Extract the (x, y) coordinate from the center of the cell holding the provided text.  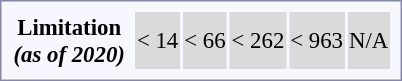
< 14 (157, 40)
< 262 (258, 40)
< 963 (317, 40)
N/A (369, 40)
< 66 (205, 40)
Limitation (as of 2020) (69, 40)
